Determine the [X, Y] coordinate at the center of the cell enclosing the given text.  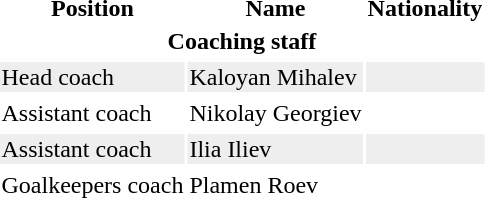
Kaloyan Mihalev [276, 77]
Ilia Iliev [276, 149]
Nikolay Georgiev [276, 113]
Head coach [92, 77]
Coaching staff [242, 41]
